Provide the (X, Y) coordinate of the cell's center where the given text is located.  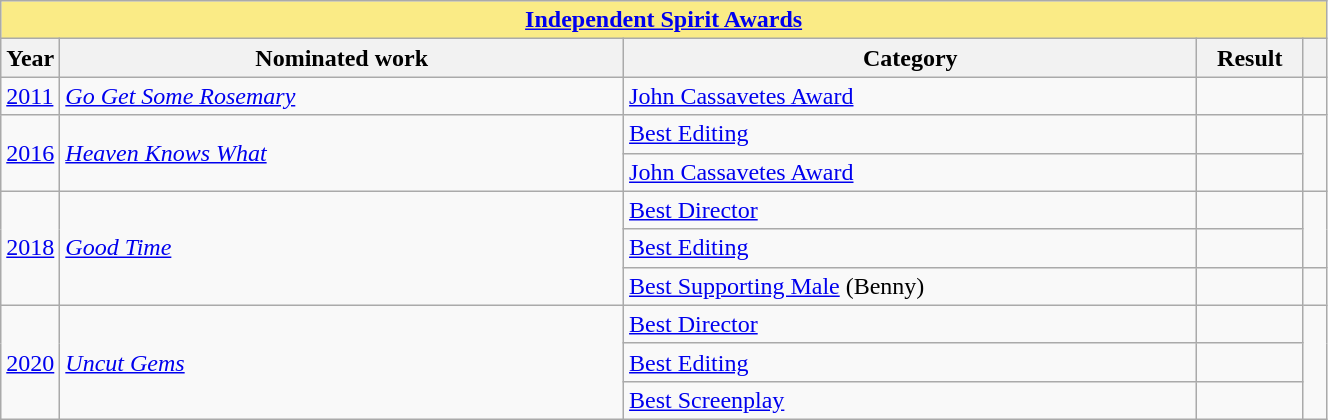
Uncut Gems (342, 362)
Heaven Knows What (342, 153)
Year (30, 58)
Result (1250, 58)
2018 (30, 248)
Category (910, 58)
2020 (30, 362)
2016 (30, 153)
Best Supporting Male (Benny) (910, 286)
Good Time (342, 248)
Independent Spirit Awards (664, 20)
Go Get Some Rosemary (342, 96)
Nominated work (342, 58)
2011 (30, 96)
Best Screenplay (910, 400)
